For the text-containing cell, return its midpoint in (X, Y) coordinate format. 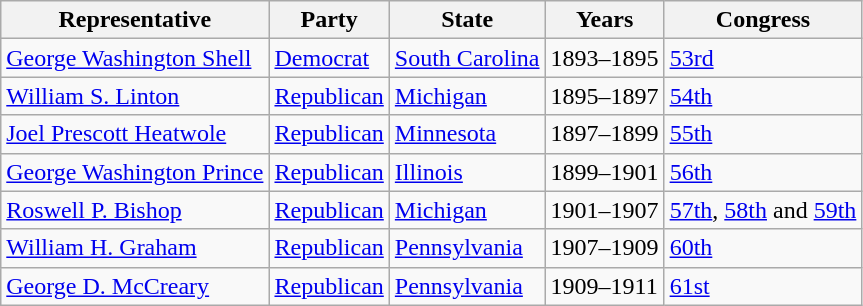
56th (763, 172)
1895–1897 (604, 96)
1909–1911 (604, 286)
55th (763, 134)
1901–1907 (604, 210)
53rd (763, 58)
George D. McCreary (135, 286)
Party (329, 20)
Joel Prescott Heatwole (135, 134)
Years (604, 20)
54th (763, 96)
1897–1899 (604, 134)
1899–1901 (604, 172)
61st (763, 286)
1893–1895 (604, 58)
Minnesota (467, 134)
Representative (135, 20)
William S. Linton (135, 96)
1907–1909 (604, 248)
William H. Graham (135, 248)
Democrat (329, 58)
George Washington Prince (135, 172)
Congress (763, 20)
60th (763, 248)
Roswell P. Bishop (135, 210)
Illinois (467, 172)
State (467, 20)
South Carolina (467, 58)
57th, 58th and 59th (763, 210)
George Washington Shell (135, 58)
